Identify which cell holds the provided text, then report its [x, y] central coordinate. 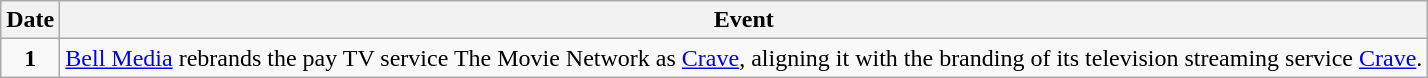
Bell Media rebrands the pay TV service The Movie Network as Crave, aligning it with the branding of its television streaming service Crave. [744, 58]
1 [30, 58]
Date [30, 20]
Event [744, 20]
